Determine the (x, y) coordinate at the center of the cell enclosing the given text.  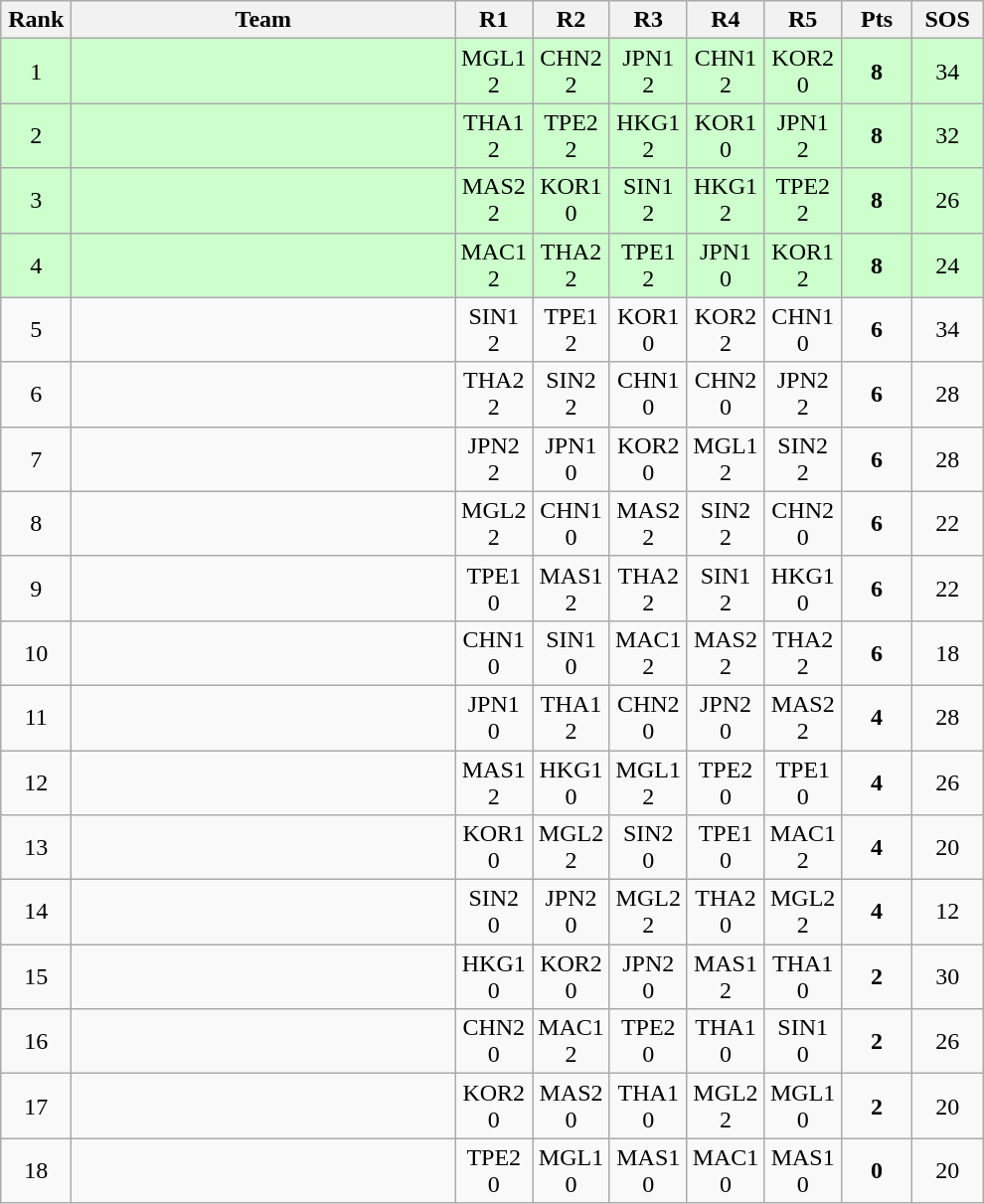
10 (36, 652)
MAS20 (572, 1106)
R2 (572, 20)
32 (948, 135)
R5 (803, 20)
Pts (877, 20)
14 (36, 913)
9 (36, 589)
R4 (726, 20)
SOS (948, 20)
R1 (494, 20)
KOR12 (803, 264)
24 (948, 264)
CHN22 (572, 72)
11 (36, 718)
3 (36, 201)
7 (36, 459)
1 (36, 72)
Rank (36, 20)
0 (877, 1171)
THA20 (726, 913)
MAC10 (726, 1171)
R3 (648, 20)
15 (36, 976)
5 (36, 330)
CHN12 (726, 72)
13 (36, 847)
30 (948, 976)
Team (263, 20)
KOR22 (726, 330)
17 (36, 1106)
16 (36, 1042)
